Return the [x, y] coordinate for the center point of the cell that contains the specified text.  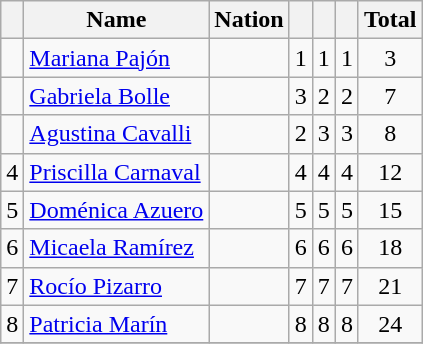
21 [390, 286]
Nation [249, 20]
Mariana Pajón [116, 58]
Name [116, 20]
18 [390, 248]
Doménica Azuero [116, 210]
Total [390, 20]
Gabriela Bolle [116, 96]
15 [390, 210]
Priscilla Carnaval [116, 172]
12 [390, 172]
Rocío Pizarro [116, 286]
Micaela Ramírez [116, 248]
Agustina Cavalli [116, 134]
24 [390, 324]
Patricia Marín [116, 324]
